Find where the given text appears and provide that cell's center as [X, Y] coordinate. 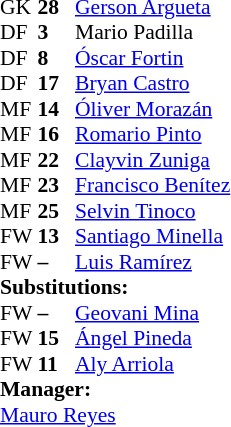
Selvin Tinoco [152, 211]
Geovani Mina [152, 313]
16 [57, 135]
Luis Ramírez [152, 262]
15 [57, 339]
Ángel Pineda [152, 339]
Óscar Fortin [152, 58]
Mario Padilla [152, 33]
Substitutions: [115, 287]
23 [57, 185]
Óliver Morazán [152, 109]
Romario Pinto [152, 135]
3 [57, 33]
Santiago Minella [152, 237]
Manager: [115, 389]
13 [57, 237]
17 [57, 83]
22 [57, 160]
Clayvin Zuniga [152, 160]
Bryan Castro [152, 83]
8 [57, 58]
Aly Arriola [152, 364]
14 [57, 109]
Francisco Benítez [152, 185]
11 [57, 364]
25 [57, 211]
